Search for the cell housing the specified text and yield its (x, y) center coordinate. 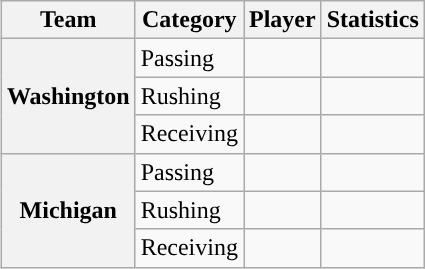
Player (283, 20)
Statistics (372, 20)
Washington (68, 96)
Category (189, 20)
Team (68, 20)
Michigan (68, 210)
